Detect which cell encompasses the target text, then output its [X, Y] center coordinate. 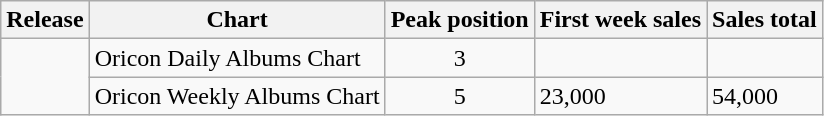
5 [460, 96]
23,000 [620, 96]
54,000 [765, 96]
Release [45, 20]
Sales total [765, 20]
Peak position [460, 20]
First week sales [620, 20]
Chart [237, 20]
Oricon Daily Albums Chart [237, 58]
Oricon Weekly Albums Chart [237, 96]
3 [460, 58]
